Return (X, Y) of the center of cell containing provided text 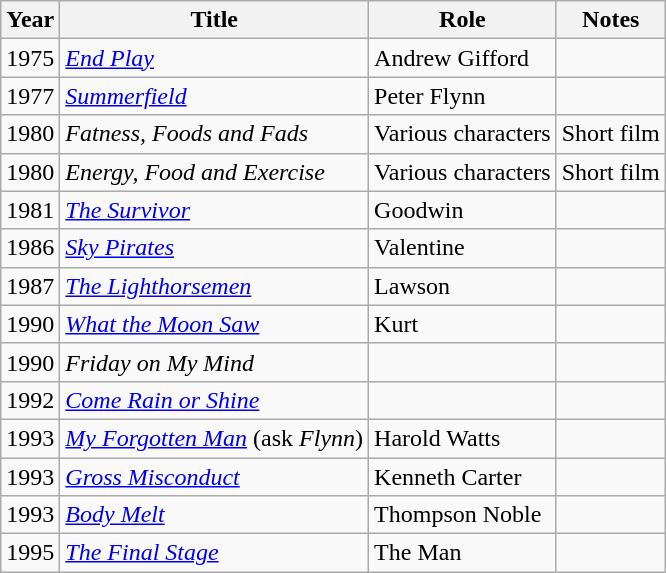
Title (214, 20)
1981 (30, 210)
Peter Flynn (463, 96)
Fatness, Foods and Fads (214, 134)
The Final Stage (214, 553)
The Lighthorsemen (214, 286)
Valentine (463, 248)
The Man (463, 553)
1977 (30, 96)
My Forgotten Man (ask Flynn) (214, 438)
Lawson (463, 286)
End Play (214, 58)
1986 (30, 248)
Andrew Gifford (463, 58)
What the Moon Saw (214, 324)
Thompson Noble (463, 515)
1995 (30, 553)
Come Rain or Shine (214, 400)
Friday on My Mind (214, 362)
1987 (30, 286)
Harold Watts (463, 438)
The Survivor (214, 210)
Summerfield (214, 96)
Goodwin (463, 210)
1975 (30, 58)
Kenneth Carter (463, 477)
Notes (610, 20)
Body Melt (214, 515)
1992 (30, 400)
Year (30, 20)
Kurt (463, 324)
Sky Pirates (214, 248)
Role (463, 20)
Energy, Food and Exercise (214, 172)
Gross Misconduct (214, 477)
